Locate the cell with the specified text and output its [x, y] center coordinate. 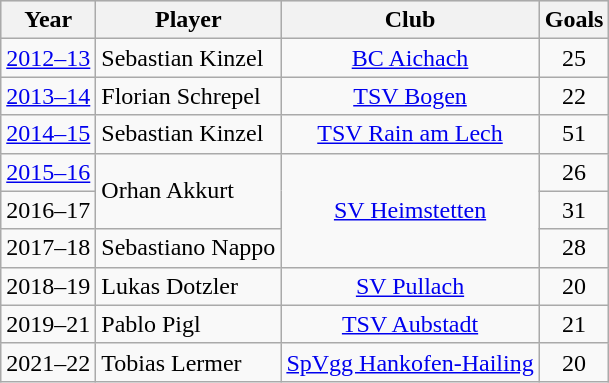
Lukas Dotzler [188, 286]
2015–16 [48, 172]
Florian Schrepel [188, 96]
2014–15 [48, 134]
Year [48, 20]
SV Pullach [410, 286]
Orhan Akkurt [188, 191]
25 [574, 58]
TSV Aubstadt [410, 324]
2018–19 [48, 286]
Tobias Lermer [188, 362]
51 [574, 134]
Sebastiano Nappo [188, 248]
TSV Bogen [410, 96]
2013–14 [48, 96]
21 [574, 324]
TSV Rain am Lech [410, 134]
22 [574, 96]
2019–21 [48, 324]
Club [410, 20]
26 [574, 172]
SV Heimstetten [410, 210]
Goals [574, 20]
SpVgg Hankofen-Hailing [410, 362]
Pablo Pigl [188, 324]
Player [188, 20]
2021–22 [48, 362]
BC Aichach [410, 58]
2012–13 [48, 58]
2017–18 [48, 248]
2016–17 [48, 210]
28 [574, 248]
31 [574, 210]
